From the cell containing the given text, extract its center point as [X, Y] coordinate. 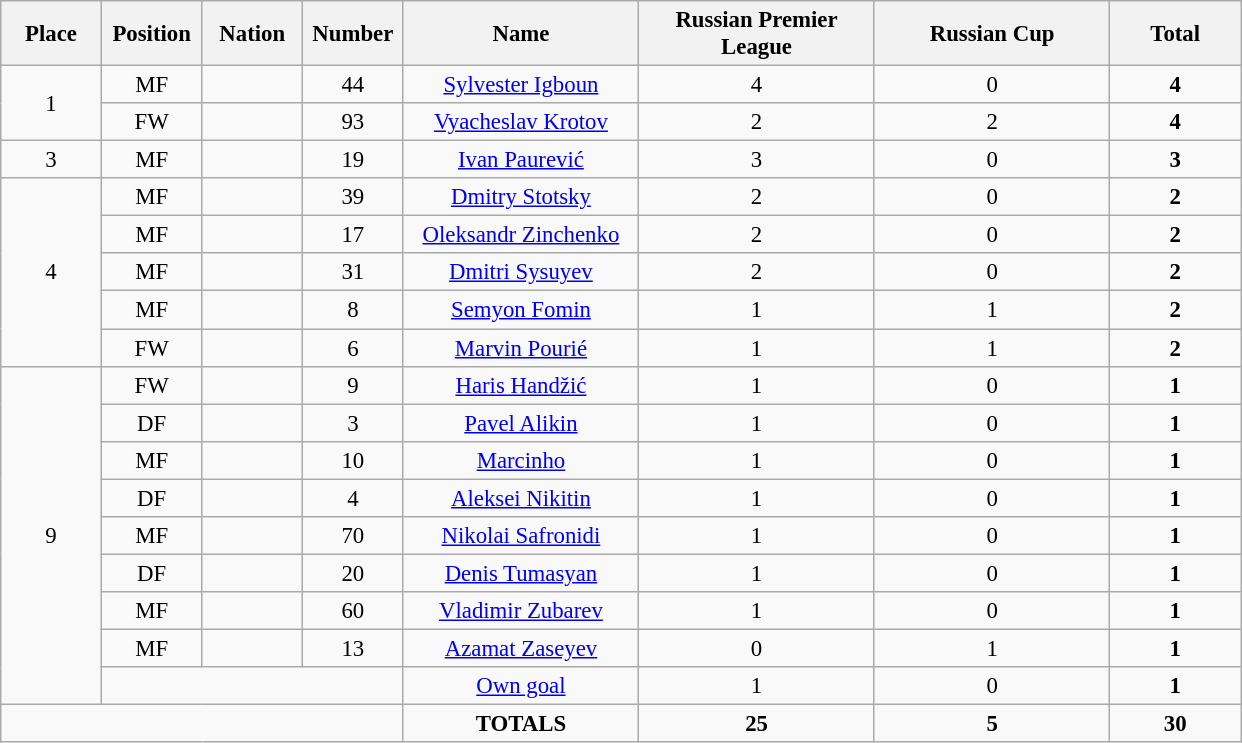
Marcinho [521, 460]
Marvin Pourié [521, 348]
19 [354, 160]
Denis Tumasyan [521, 573]
Russian Cup [992, 34]
93 [354, 122]
Nation [252, 34]
13 [354, 648]
30 [1176, 724]
Number [354, 34]
6 [354, 348]
17 [354, 235]
10 [354, 460]
Semyon Fomin [521, 310]
Haris Handžić [521, 385]
44 [354, 85]
70 [354, 536]
Name [521, 34]
Pavel Alikin [521, 423]
39 [354, 197]
TOTALS [521, 724]
Nikolai Safronidi [521, 536]
Oleksandr Zinchenko [521, 235]
20 [354, 573]
Place [52, 34]
Total [1176, 34]
Vladimir Zubarev [521, 611]
Azamat Zaseyev [521, 648]
Own goal [521, 686]
Aleksei Nikitin [521, 498]
Dmitry Stotsky [521, 197]
Russian Premier League [757, 34]
31 [354, 273]
25 [757, 724]
Vyacheslav Krotov [521, 122]
60 [354, 611]
8 [354, 310]
Dmitri Sysuyev [521, 273]
Sylvester Igboun [521, 85]
Position [152, 34]
5 [992, 724]
Ivan Paurević [521, 160]
